Return the (X, Y) coordinate for the center point of the cell that contains the specified text.  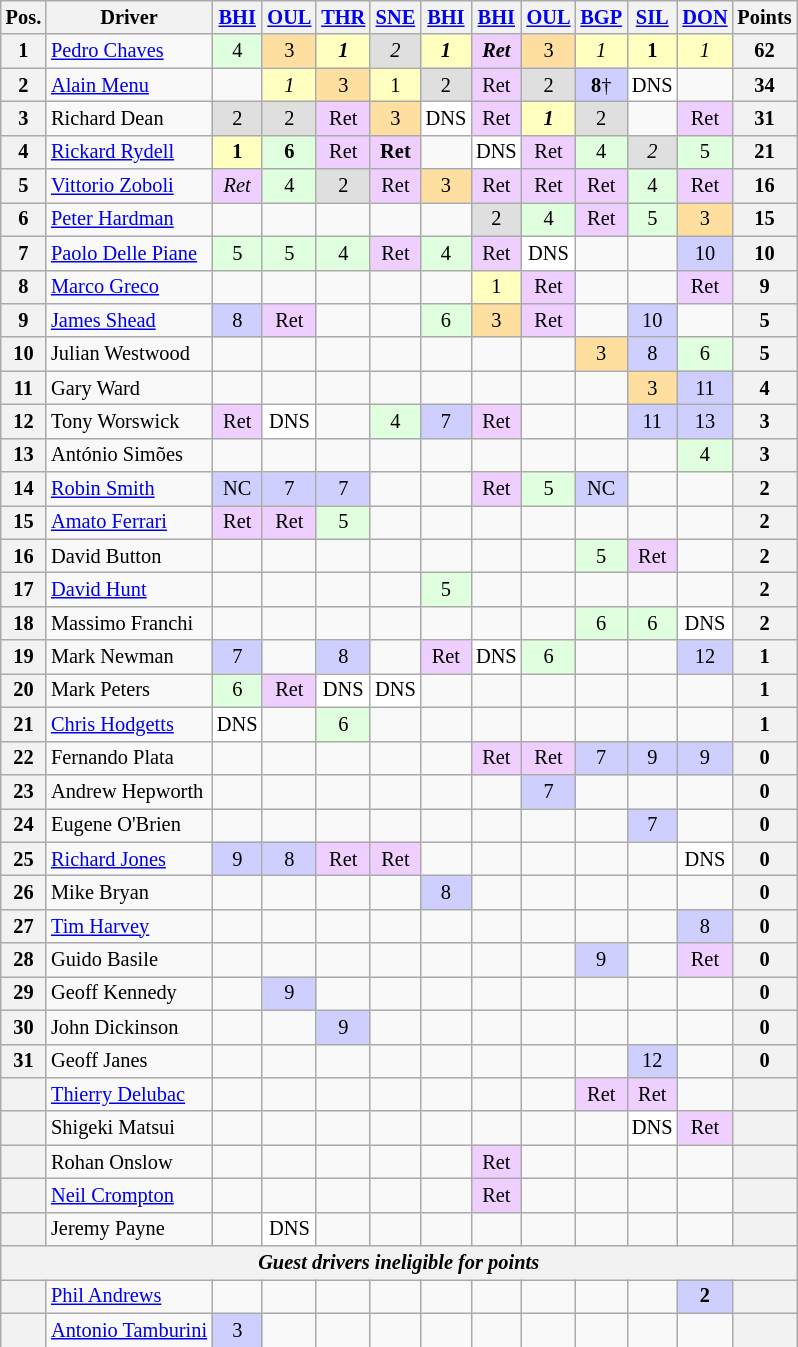
Rohan Onslow (129, 1162)
23 (24, 791)
Fernando Plata (129, 758)
22 (24, 758)
Shigeki Matsui (129, 1128)
29 (24, 993)
Guido Basile (129, 960)
Richard Jones (129, 859)
27 (24, 926)
Peter Hardman (129, 219)
Eugene O'Brien (129, 825)
Robin Smith (129, 489)
Richard Dean (129, 118)
Driver (129, 17)
Jeremy Payne (129, 1229)
34 (764, 85)
24 (24, 825)
THR (343, 17)
Andrew Hepworth (129, 791)
Points (764, 17)
Neil Crompton (129, 1195)
Julian Westwood (129, 354)
Antonio Tamburini (129, 1330)
Mark Peters (129, 690)
Gary Ward (129, 388)
Tony Worswick (129, 421)
Mark Newman (129, 657)
20 (24, 690)
62 (764, 51)
Geoff Kennedy (129, 993)
8† (601, 85)
Thierry Delubac (129, 1094)
Pedro Chaves (129, 51)
Mike Bryan (129, 892)
25 (24, 859)
DON (704, 17)
28 (24, 960)
Tim Harvey (129, 926)
Chris Hodgetts (129, 724)
SNE (395, 17)
Marco Greco (129, 287)
Massimo Franchi (129, 623)
Pos. (24, 17)
Geoff Janes (129, 1061)
Amato Ferrari (129, 522)
James Shead (129, 320)
Rickard Rydell (129, 152)
Guest drivers ineligible for points (399, 1263)
30 (24, 1027)
14 (24, 489)
Alain Menu (129, 85)
John Dickinson (129, 1027)
David Hunt (129, 589)
BGP (601, 17)
Phil Andrews (129, 1296)
26 (24, 892)
18 (24, 623)
Vittorio Zoboli (129, 186)
17 (24, 589)
SIL (652, 17)
António Simões (129, 455)
Paolo Delle Piane (129, 253)
19 (24, 657)
David Button (129, 556)
